Return (X, Y) of the center of cell containing provided text 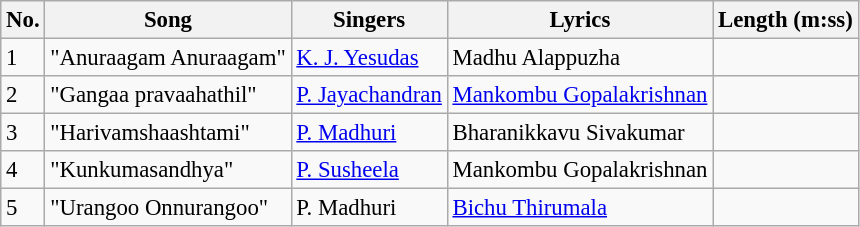
P. Susheela (369, 170)
"Urangoo Onnurangoo" (168, 208)
5 (23, 208)
"Anuraagam Anuraagam" (168, 58)
"Kunkumasandhya" (168, 170)
3 (23, 133)
"Harivamshaashtami" (168, 133)
Madhu Alappuzha (580, 58)
Singers (369, 20)
P. Jayachandran (369, 95)
Length (m:ss) (786, 20)
Bharanikkavu Sivakumar (580, 133)
Lyrics (580, 20)
1 (23, 58)
Song (168, 20)
2 (23, 95)
"Gangaa pravaahathil" (168, 95)
4 (23, 170)
No. (23, 20)
K. J. Yesudas (369, 58)
Bichu Thirumala (580, 208)
